Scan for the cell matching the given text and deliver its (X, Y) coordinate at center. 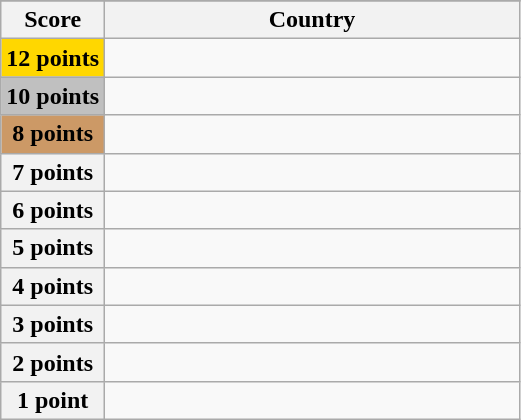
10 points (53, 96)
12 points (53, 58)
Country (312, 20)
1 point (53, 400)
Score (53, 20)
6 points (53, 210)
2 points (53, 362)
8 points (53, 134)
7 points (53, 172)
3 points (53, 324)
4 points (53, 286)
5 points (53, 248)
